Pinpoint the cell where the given text exists, returning its (X, Y) midpoint coordinate. 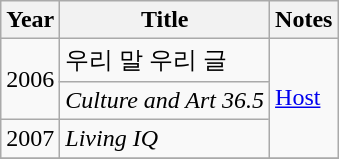
2007 (30, 138)
Culture and Art 36.5 (165, 100)
우리 말 우리 글 (165, 60)
Host (304, 98)
Notes (304, 20)
Year (30, 20)
2006 (30, 80)
Title (165, 20)
Living IQ (165, 138)
